Return the (x, y) coordinate for the center point of the cell that contains the specified text.  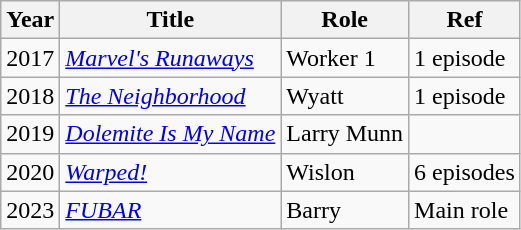
Warped! (170, 172)
The Neighborhood (170, 96)
Main role (465, 210)
2017 (30, 58)
Year (30, 20)
2023 (30, 210)
2019 (30, 134)
Ref (465, 20)
Role (345, 20)
Larry Munn (345, 134)
Wislon (345, 172)
FUBAR (170, 210)
Dolemite Is My Name (170, 134)
Title (170, 20)
Wyatt (345, 96)
2018 (30, 96)
Barry (345, 210)
Marvel's Runaways (170, 58)
6 episodes (465, 172)
Worker 1 (345, 58)
2020 (30, 172)
